Provide the (X, Y) coordinate of the cell's center where the given text is located.  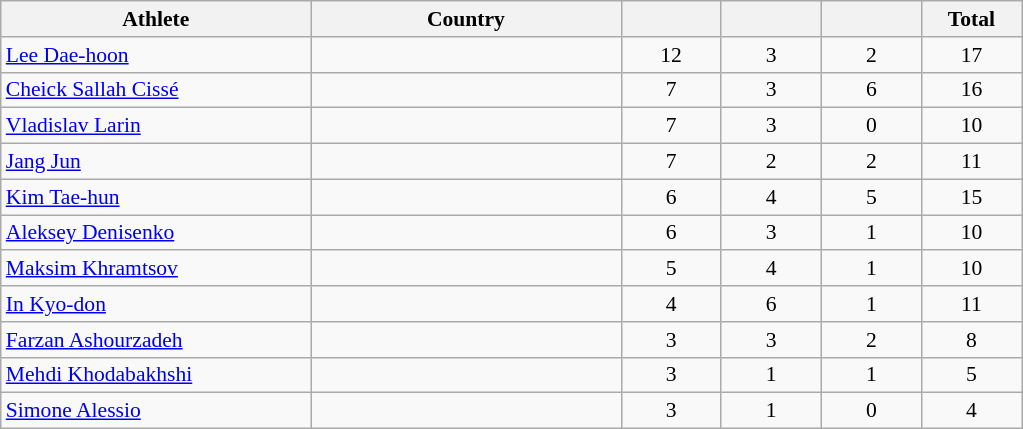
Total (971, 19)
Kim Tae-hun (156, 197)
12 (671, 55)
Simone Alessio (156, 411)
In Kyo-don (156, 304)
Athlete (156, 19)
Vladislav Larin (156, 126)
17 (971, 55)
8 (971, 340)
Lee Dae-hoon (156, 55)
Jang Jun (156, 162)
Mehdi Khodabakhshi (156, 375)
Aleksey Denisenko (156, 233)
Country (466, 19)
16 (971, 90)
15 (971, 197)
Farzan Ashourzadeh (156, 340)
Cheick Sallah Cissé (156, 90)
Maksim Khramtsov (156, 269)
